Detect which cell encompasses the target text, then output its [X, Y] center coordinate. 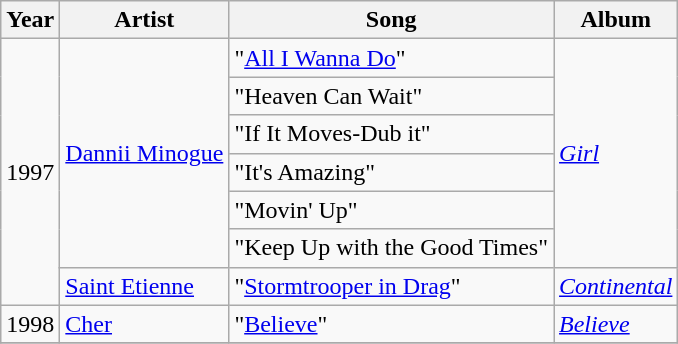
1997 [30, 172]
Girl [616, 153]
"All I Wanna Do" [392, 58]
Cher [144, 324]
"Keep Up with the Good Times" [392, 248]
Song [392, 20]
"If It Moves-Dub it" [392, 134]
"Believe" [392, 324]
Year [30, 20]
"Heaven Can Wait" [392, 96]
1998 [30, 324]
Continental [616, 286]
Believe [616, 324]
"Stormtrooper in Drag" [392, 286]
"It's Amazing" [392, 172]
Dannii Minogue [144, 153]
Saint Etienne [144, 286]
"Movin' Up" [392, 210]
Album [616, 20]
Artist [144, 20]
